Capture the cell that displays the provided text and extract its [X, Y] central coordinate. 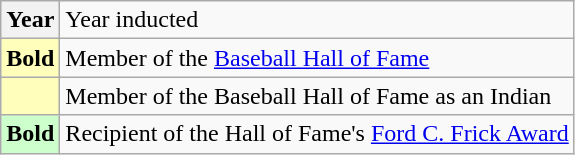
Member of the Baseball Hall of Fame [317, 58]
Member of the Baseball Hall of Fame as an Indian [317, 96]
Year inducted [317, 20]
Year [30, 20]
Recipient of the Hall of Fame's Ford C. Frick Award [317, 134]
